Return [x, y] of the center of cell containing provided text 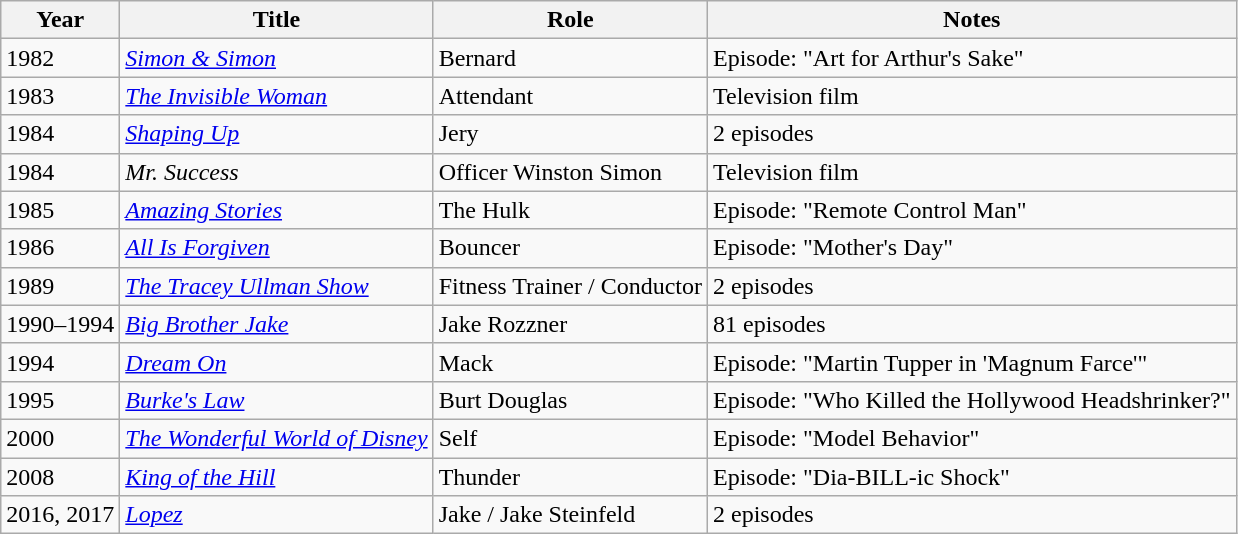
Fitness Trainer / Conductor [570, 286]
1986 [60, 248]
Jery [570, 134]
1989 [60, 286]
Shaping Up [276, 134]
Lopez [276, 515]
The Invisible Woman [276, 96]
Jake Rozzner [570, 324]
2000 [60, 438]
Episode: "Who Killed the Hollywood Headshrinker?" [972, 400]
Amazing Stories [276, 210]
The Tracey Ullman Show [276, 286]
Officer Winston Simon [570, 172]
Simon & Simon [276, 58]
The Wonderful World of Disney [276, 438]
81 episodes [972, 324]
Episode: "Mother's Day" [972, 248]
1985 [60, 210]
Episode: "Art for Arthur's Sake" [972, 58]
Episode: "Model Behavior" [972, 438]
1983 [60, 96]
1995 [60, 400]
1990–1994 [60, 324]
All Is Forgiven [276, 248]
Year [60, 20]
Mack [570, 362]
2016, 2017 [60, 515]
The Hulk [570, 210]
Burke's Law [276, 400]
Role [570, 20]
Mr. Success [276, 172]
Self [570, 438]
Thunder [570, 477]
Title [276, 20]
Episode: "Remote Control Man" [972, 210]
King of the Hill [276, 477]
Burt Douglas [570, 400]
Attendant [570, 96]
Dream On [276, 362]
2008 [60, 477]
1994 [60, 362]
Notes [972, 20]
Bouncer [570, 248]
Big Brother Jake [276, 324]
1982 [60, 58]
Episode: "Dia-BILL-ic Shock" [972, 477]
Bernard [570, 58]
Episode: "Martin Tupper in 'Magnum Farce'" [972, 362]
Jake / Jake Steinfeld [570, 515]
